Capture the cell that displays the provided text and extract its [x, y] central coordinate. 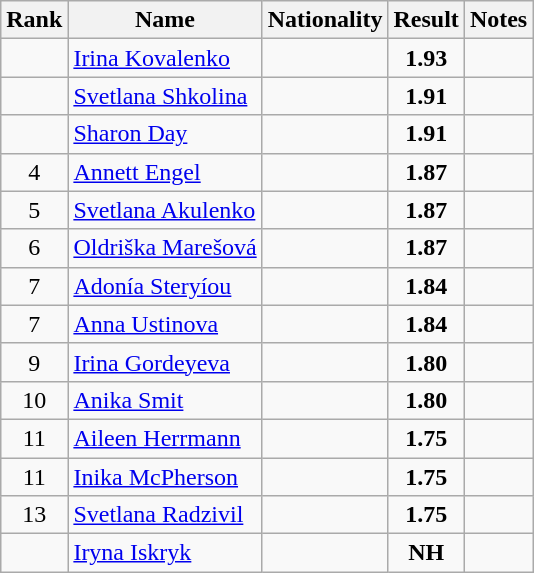
Oldriška Marešová [165, 248]
Anika Smit [165, 400]
Notes [498, 20]
10 [34, 400]
6 [34, 248]
Name [165, 20]
1.93 [426, 58]
Iryna Iskryk [165, 553]
Inika McPherson [165, 477]
Adonía Steryíou [165, 286]
Rank [34, 20]
Svetlana Akulenko [165, 210]
Svetlana Radzivil [165, 515]
Aileen Herrmann [165, 438]
13 [34, 515]
Sharon Day [165, 134]
Annett Engel [165, 172]
NH [426, 553]
4 [34, 172]
Irina Gordeyeva [165, 362]
9 [34, 362]
Anna Ustinova [165, 324]
Result [426, 20]
Irina Kovalenko [165, 58]
Svetlana Shkolina [165, 96]
5 [34, 210]
Nationality [325, 20]
